Search for the cell housing the specified text and yield its (X, Y) center coordinate. 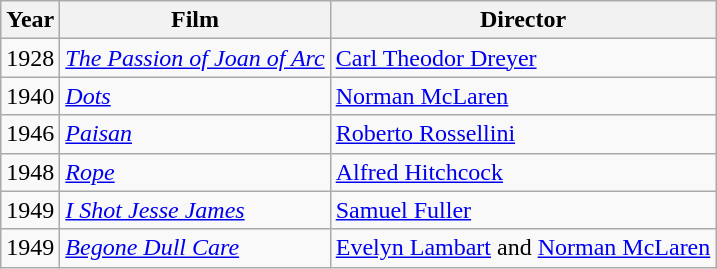
Dots (195, 96)
Alfred Hitchcock (523, 172)
Samuel Fuller (523, 210)
Paisan (195, 134)
1928 (30, 58)
1946 (30, 134)
Carl Theodor Dreyer (523, 58)
Rope (195, 172)
Norman McLaren (523, 96)
The Passion of Joan of Arc (195, 58)
Begone Dull Care (195, 248)
I Shot Jesse James (195, 210)
Film (195, 20)
Year (30, 20)
Evelyn Lambart and Norman McLaren (523, 248)
Director (523, 20)
Roberto Rossellini (523, 134)
1948 (30, 172)
1940 (30, 96)
